Scan for the cell matching the given text and deliver its [X, Y] coordinate at center. 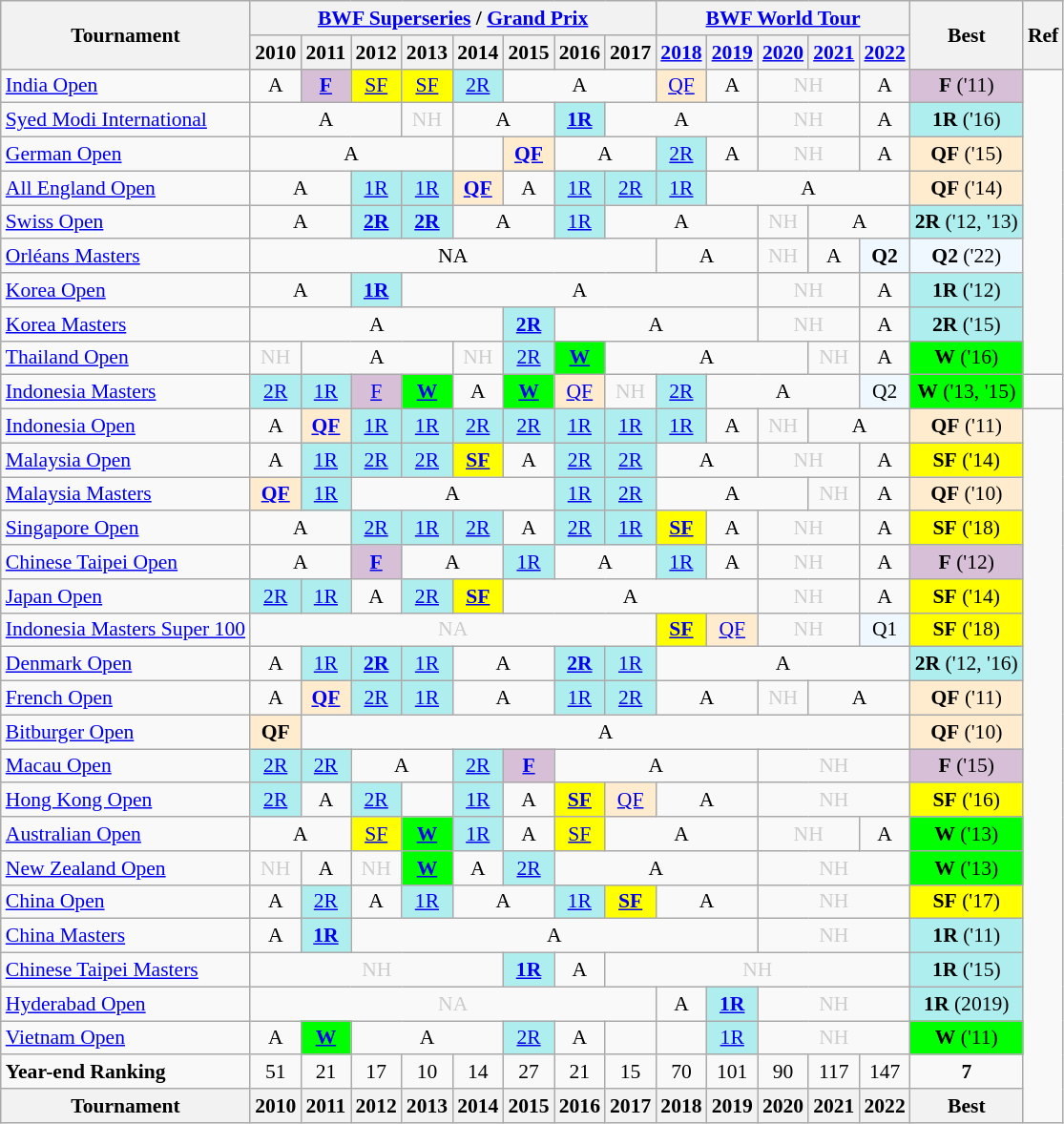
Indonesia Open [126, 427]
Swiss Open [126, 222]
Q2 ('22) [967, 257]
27 [529, 1072]
Orléans Masters [126, 257]
German Open [126, 155]
New Zealand Open [126, 868]
China Open [126, 902]
15 [630, 1072]
1R ('12) [967, 290]
Ref [1043, 34]
W ('11) [967, 1038]
Syed Modi International [126, 120]
Year-end Ranking [126, 1072]
Chinese Taipei Open [126, 562]
QF ('15) [967, 155]
BWF World Tour [782, 18]
Bitburger Open [126, 732]
2R ('12, '13) [967, 222]
14 [477, 1072]
Australian Open [126, 834]
Chinese Taipei Masters [126, 970]
SF ('17) [967, 902]
F ('15) [967, 766]
70 [681, 1072]
Malaysia Masters [126, 494]
Korea Open [126, 290]
BWF Superseries / Grand Prix [452, 18]
Indonesia Masters [126, 392]
Hong Kong Open [126, 801]
W ('13, '15) [967, 392]
QF ('14) [967, 188]
Malaysia Open [126, 460]
1R ('15) [967, 970]
Korea Masters [126, 324]
17 [376, 1072]
Singapore Open [126, 529]
90 [782, 1072]
All England Open [126, 188]
7 [967, 1072]
1R (2019) [967, 1004]
101 [733, 1072]
51 [275, 1072]
Macau Open [126, 766]
F ('12) [967, 562]
Denmark Open [126, 664]
Thailand Open [126, 358]
W ('16) [967, 358]
Hyderabad Open [126, 1004]
2R ('15) [967, 324]
Indonesia Masters Super 100 [126, 630]
SF ('16) [967, 801]
147 [884, 1072]
2R ('12, '16) [967, 664]
1R ('11) [967, 936]
Japan Open [126, 596]
China Masters [126, 936]
French Open [126, 698]
F ('11) [967, 86]
India Open [126, 86]
1R ('16) [967, 120]
117 [834, 1072]
Vietnam Open [126, 1038]
10 [428, 1072]
Q1 [884, 630]
